Extract the [x, y] coordinate from the center of the cell holding the provided text.  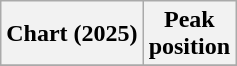
Chart (2025) [72, 34]
Peakposition [189, 34]
